From the cell containing the given text, extract its center point as [X, Y] coordinate. 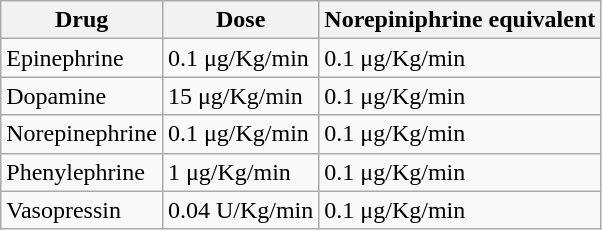
Phenylephrine [82, 172]
Norepiniphrine equivalent [460, 20]
1 μg/Kg/min [240, 172]
Epinephrine [82, 58]
15 μg/Kg/min [240, 96]
Dopamine [82, 96]
Dose [240, 20]
0.04 U/Kg/min [240, 210]
Norepinephrine [82, 134]
Drug [82, 20]
Vasopressin [82, 210]
